From the cell containing the given text, extract its center point as [x, y] coordinate. 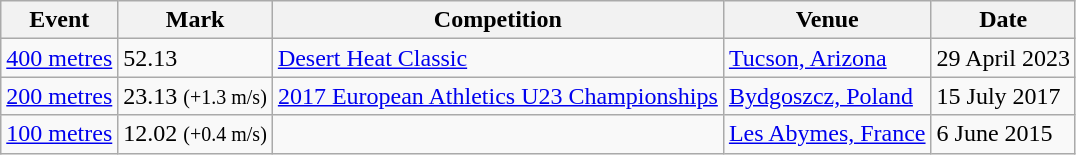
29 April 2023 [1003, 58]
200 metres [60, 96]
Tucson, Arizona [827, 58]
Competition [498, 20]
15 July 2017 [1003, 96]
12.02 (+0.4 m/s) [196, 134]
Bydgoszcz, Poland [827, 96]
400 metres [60, 58]
Venue [827, 20]
23.13 (+1.3 m/s) [196, 96]
Desert Heat Classic [498, 58]
100 metres [60, 134]
6 June 2015 [1003, 134]
2017 European Athletics U23 Championships [498, 96]
Event [60, 20]
Date [1003, 20]
Les Abymes, France [827, 134]
Mark [196, 20]
52.13 [196, 58]
